Provide the [X, Y] coordinate of the cell's center where the given text is located.  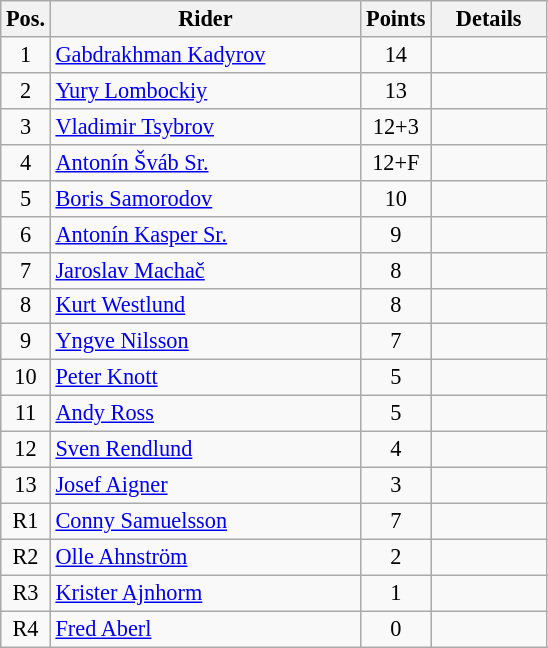
Yury Lombockiy [205, 90]
12 [26, 450]
Vladimir Tsybrov [205, 126]
R4 [26, 629]
Details [488, 19]
Rider [205, 19]
Peter Knott [205, 378]
R1 [26, 521]
Fred Aberl [205, 629]
Antonín Šváb Sr. [205, 162]
R2 [26, 557]
Kurt Westlund [205, 306]
Olle Ahnström [205, 557]
Andy Ross [205, 414]
Boris Samorodov [205, 198]
Conny Samuelsson [205, 521]
Antonín Kasper Sr. [205, 234]
6 [26, 234]
Gabdrakhman Kadyrov [205, 55]
Josef Aigner [205, 485]
Pos. [26, 19]
11 [26, 414]
Points [396, 19]
12+3 [396, 126]
14 [396, 55]
R3 [26, 593]
Sven Rendlund [205, 450]
12+F [396, 162]
Krister Ajnhorm [205, 593]
0 [396, 629]
Jaroslav Machač [205, 270]
Yngve Nilsson [205, 342]
